Identify which cell holds the provided text, then report its [X, Y] central coordinate. 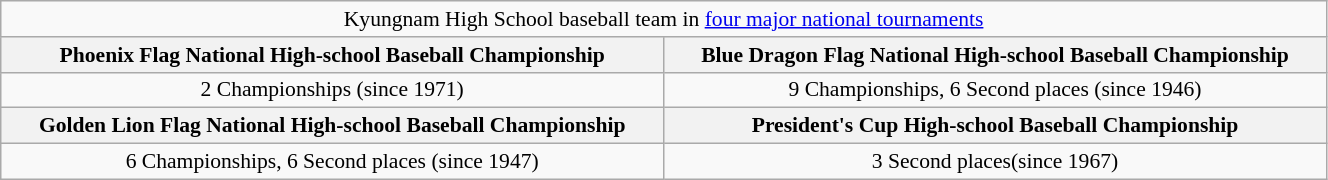
Kyungnam High School baseball team in four major national tournaments [664, 19]
Phoenix Flag National High-school Baseball Championship [332, 55]
2 Championships (since 1971) [332, 90]
6 Championships, 6 Second places (since 1947) [332, 162]
Blue Dragon Flag National High-school Baseball Championship [996, 55]
9 Championships, 6 Second places (since 1946) [996, 90]
Golden Lion Flag National High-school Baseball Championship [332, 126]
President's Cup High-school Baseball Championship [996, 126]
3 Second places(since 1967) [996, 162]
